Identify which cell holds the provided text, then report its [X, Y] central coordinate. 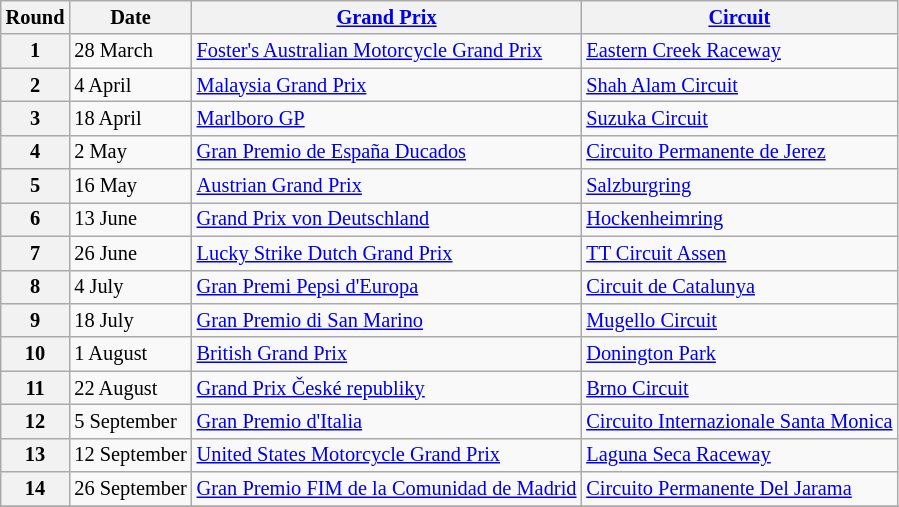
Grand Prix České republiky [387, 388]
Marlboro GP [387, 118]
Circuito Permanente de Jerez [739, 152]
Circuito Permanente Del Jarama [739, 489]
18 April [130, 118]
2 May [130, 152]
Gran Premio de España Ducados [387, 152]
12 September [130, 455]
14 [36, 489]
5 [36, 186]
Grand Prix [387, 17]
18 July [130, 320]
TT Circuit Assen [739, 253]
13 June [130, 219]
Circuit [739, 17]
8 [36, 287]
Circuit de Catalunya [739, 287]
Date [130, 17]
4 July [130, 287]
28 March [130, 51]
22 August [130, 388]
Donington Park [739, 354]
Lucky Strike Dutch Grand Prix [387, 253]
4 April [130, 85]
Mugello Circuit [739, 320]
Brno Circuit [739, 388]
26 June [130, 253]
Gran Premio di San Marino [387, 320]
12 [36, 421]
9 [36, 320]
2 [36, 85]
Gran Premi Pepsi d'Europa [387, 287]
Salzburgring [739, 186]
Shah Alam Circuit [739, 85]
Hockenheimring [739, 219]
5 September [130, 421]
6 [36, 219]
Foster's Australian Motorcycle Grand Prix [387, 51]
Circuito Internazionale Santa Monica [739, 421]
United States Motorcycle Grand Prix [387, 455]
British Grand Prix [387, 354]
Gran Premio FIM de la Comunidad de Madrid [387, 489]
1 [36, 51]
7 [36, 253]
Austrian Grand Prix [387, 186]
Malaysia Grand Prix [387, 85]
Eastern Creek Raceway [739, 51]
11 [36, 388]
10 [36, 354]
Suzuka Circuit [739, 118]
Grand Prix von Deutschland [387, 219]
26 September [130, 489]
4 [36, 152]
1 August [130, 354]
Gran Premio d'Italia [387, 421]
13 [36, 455]
16 May [130, 186]
3 [36, 118]
Laguna Seca Raceway [739, 455]
Round [36, 17]
